Provide the [x, y] coordinate of the cell's center where the given text is located.  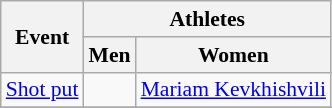
Athletes [207, 19]
Shot put [42, 90]
Event [42, 36]
Mariam Kevkhishvili [234, 90]
Men [109, 55]
Women [234, 55]
